Provide the [X, Y] coordinate of the cell's center where the given text is located.  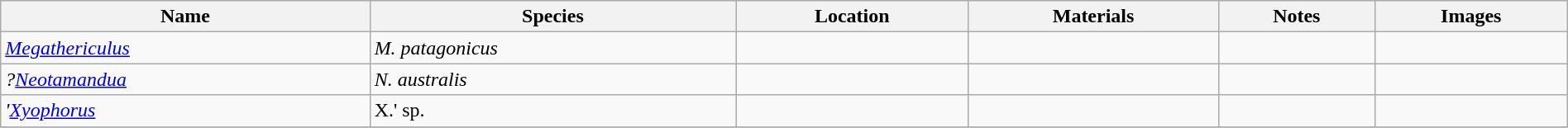
Materials [1093, 17]
'Xyophorus [185, 111]
X.' sp. [552, 111]
Megathericulus [185, 48]
M. patagonicus [552, 48]
Name [185, 17]
Location [852, 17]
N. australis [552, 79]
?Neotamandua [185, 79]
Species [552, 17]
Notes [1297, 17]
Images [1470, 17]
